Find where the given text appears and provide that cell's center as [X, Y] coordinate. 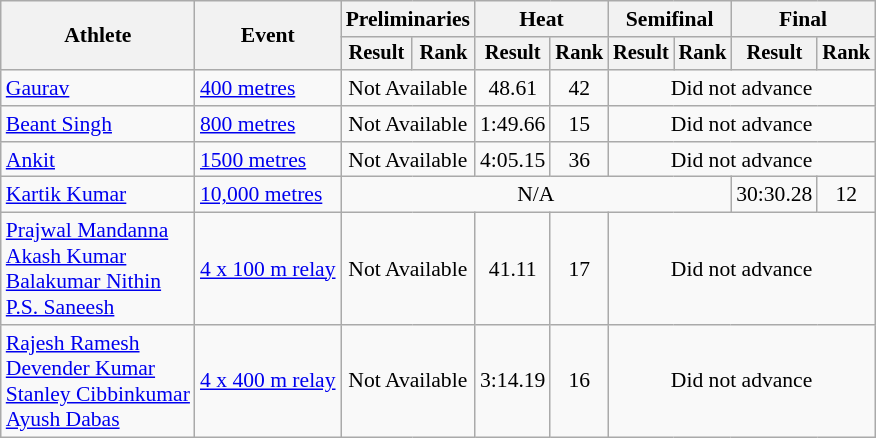
4 x 400 m relay [268, 381]
17 [579, 269]
Beant Singh [98, 124]
1:49.66 [512, 124]
Heat [542, 19]
Ankit [98, 160]
1500 metres [268, 160]
Rajesh RameshDevender KumarStanley CibbinkumarAyush Dabas [98, 381]
15 [579, 124]
16 [579, 381]
41.11 [512, 269]
3:14.19 [512, 381]
Athlete [98, 36]
30:30.28 [774, 195]
Final [803, 19]
800 metres [268, 124]
Gaurav [98, 88]
Kartik Kumar [98, 195]
48.61 [512, 88]
Semifinal [670, 19]
42 [579, 88]
N/A [536, 195]
400 metres [268, 88]
12 [846, 195]
36 [579, 160]
Prajwal MandannaAkash KumarBalakumar NithinP.S. Saneesh [98, 269]
4 x 100 m relay [268, 269]
10,000 metres [268, 195]
Event [268, 36]
Preliminaries [408, 19]
4:05.15 [512, 160]
